Output the (x, y) coordinate of the center of the cell containing the given text.  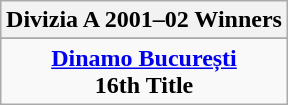
Dinamo București16th Title (144, 72)
Divizia A 2001–02 Winners (144, 20)
